Identify which cell holds the provided text, then report its [x, y] central coordinate. 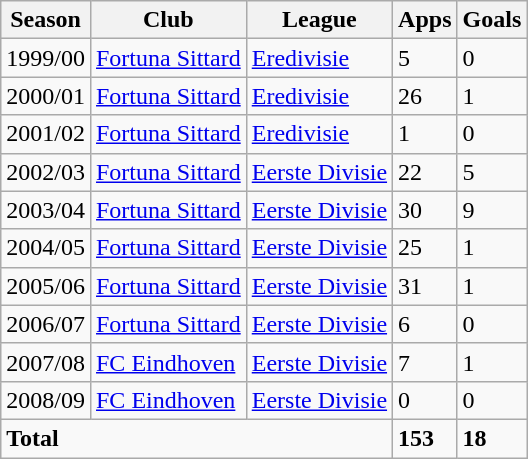
2006/07 [46, 324]
Total [197, 438]
18 [492, 438]
25 [425, 248]
30 [425, 210]
6 [425, 324]
League [319, 20]
31 [425, 286]
2005/06 [46, 286]
153 [425, 438]
9 [492, 210]
Club [168, 20]
Season [46, 20]
26 [425, 96]
22 [425, 172]
2004/05 [46, 248]
7 [425, 362]
2007/08 [46, 362]
Goals [492, 20]
Apps [425, 20]
2003/04 [46, 210]
2000/01 [46, 96]
1999/00 [46, 58]
2001/02 [46, 134]
2008/09 [46, 400]
2002/03 [46, 172]
